Return (x, y) of the center of cell containing provided text 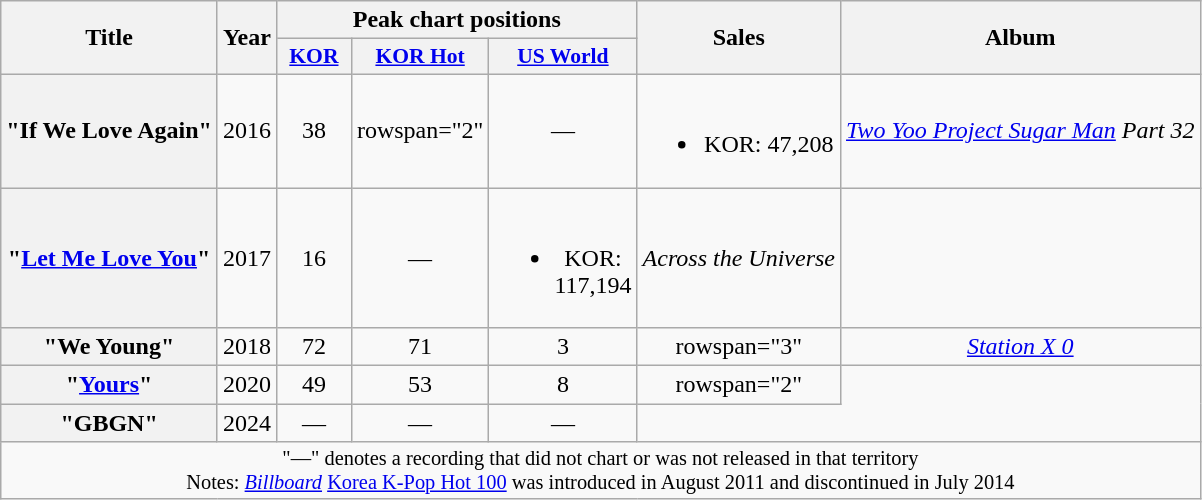
8 (563, 385)
KOR (314, 57)
16 (314, 258)
38 (314, 130)
Sales (738, 38)
Across the Universe (738, 258)
Album (1020, 38)
2020 (246, 385)
"If We Love Again" (110, 130)
"Let Me Love You" (110, 258)
Peak chart positions (456, 20)
"GBGN" (110, 423)
2016 (246, 130)
Year (246, 38)
KOR: 47,208 (738, 130)
53 (420, 385)
"Yours" (110, 385)
2018 (246, 347)
Title (110, 38)
"We Young" (110, 347)
72 (314, 347)
KOR: 117,194 (563, 258)
Two Yoo Project Sugar Man Part 32 (1020, 130)
2017 (246, 258)
US World (563, 57)
3 (563, 347)
71 (420, 347)
49 (314, 385)
2024 (246, 423)
KOR Hot (420, 57)
Station X 0 (1020, 347)
rowspan="3" (738, 347)
